Extract the (x, y) coordinate from the center of the cell holding the provided text.  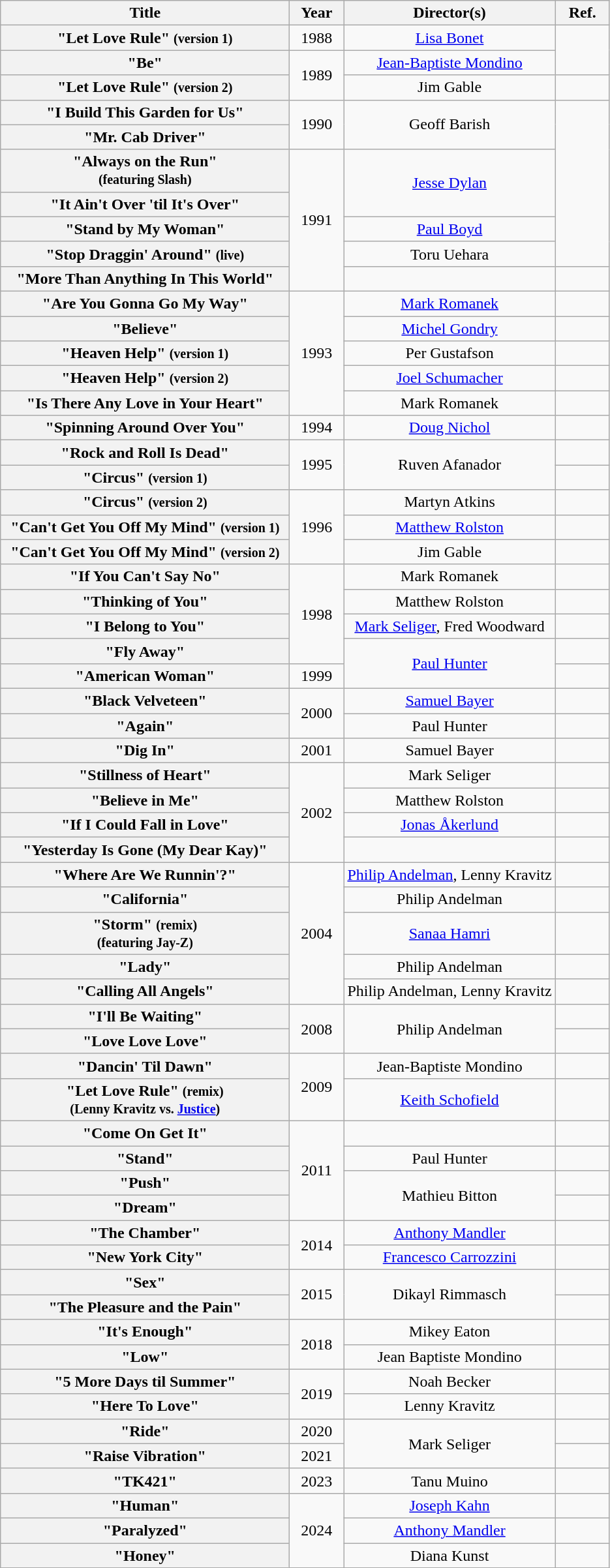
2000 (317, 713)
"Black Velveteen" (145, 701)
Joseph Kahn (450, 1505)
Jesse Dylan (450, 183)
"Storm" (remix)(featuring Jay-Z) (145, 933)
Francesco Carrozzini (450, 1258)
1988 (317, 38)
"Human" (145, 1505)
"Stop Draggin' Around" (live) (145, 254)
Title (145, 13)
"New York City" (145, 1258)
"Thinking of You" (145, 601)
"Honey" (145, 1556)
2004 (317, 933)
Mark Seliger, Fred Woodward (450, 626)
"Sex" (145, 1282)
2011 (317, 1170)
Paul Boyd (450, 229)
Doug Nichol (450, 428)
2020 (317, 1431)
"American Woman" (145, 676)
"Where Are We Runnin'?" (145, 875)
1990 (317, 125)
1991 (317, 220)
2021 (317, 1456)
"Again" (145, 726)
"Can't Get You Off My Mind" (version 1) (145, 527)
"Lady" (145, 967)
Dikayl Rimmasch (450, 1295)
1993 (317, 353)
Keith Schofield (450, 1100)
Martyn Atkins (450, 502)
Year (317, 13)
"More Than Anything In This World" (145, 279)
"It's Enough" (145, 1332)
2024 (317, 1530)
"I'll Be Waiting" (145, 1016)
Mathieu Bitton (450, 1196)
"Raise Vibration" (145, 1456)
2015 (317, 1295)
"I Belong to You" (145, 626)
"Circus" (version 2) (145, 502)
"Dream" (145, 1208)
Ref. (582, 13)
"Dancin' Til Dawn" (145, 1066)
Jonas Åkerlund (450, 825)
2002 (317, 813)
"Is There Any Love in Your Heart" (145, 403)
"Here To Love" (145, 1406)
2001 (317, 751)
"Stand by My Woman" (145, 229)
1996 (317, 527)
"Can't Get You Off My Mind" (version 2) (145, 552)
Per Gustafson (450, 354)
"Stillness of Heart" (145, 776)
2008 (317, 1029)
1995 (317, 465)
"Are You Gonna Go My Way" (145, 303)
"Heaven Help" (version 1) (145, 354)
"The Pleasure and the Pain" (145, 1307)
1989 (317, 75)
Toru Uehara (450, 254)
Mikey Eaton (450, 1332)
Ruven Afanador (450, 465)
"Believe in Me" (145, 800)
1998 (317, 614)
"The Chamber" (145, 1233)
"Let Love Rule" (version 2) (145, 87)
Sanaa Hamri (450, 933)
"Paralyzed" (145, 1530)
"Mr. Cab Driver" (145, 137)
"Be" (145, 63)
2019 (317, 1394)
"Spinning Around Over You" (145, 428)
"Low" (145, 1357)
"Stand" (145, 1158)
"Calling All Angels" (145, 991)
"Yesterday Is Gone (My Dear Kay)" (145, 850)
1994 (317, 428)
2018 (317, 1344)
"Fly Away" (145, 651)
Joel Schumacher (450, 378)
Diana Kunst (450, 1556)
"Circus" (version 1) (145, 477)
"Ride" (145, 1431)
"Dig In" (145, 751)
"5 More Days til Summer" (145, 1381)
"Let Love Rule" (remix)(Lenny Kravitz vs. Justice) (145, 1100)
"California" (145, 899)
"Believe" (145, 328)
"If I Could Fall in Love" (145, 825)
2014 (317, 1245)
"If You Can't Say No" (145, 577)
1999 (317, 676)
Geoff Barish (450, 125)
Tanu Muino (450, 1481)
"I Build This Garden for Us" (145, 112)
Michel Gondry (450, 328)
Director(s) (450, 13)
"Heaven Help" (version 2) (145, 378)
Lenny Kravitz (450, 1406)
"TK421" (145, 1481)
Noah Becker (450, 1381)
"Love Love Love" (145, 1041)
"Let Love Rule" (version 1) (145, 38)
"Push" (145, 1183)
Jean Baptiste Mondino (450, 1357)
"Rock and Roll Is Dead" (145, 453)
"It Ain't Over 'til It's Over" (145, 204)
2023 (317, 1481)
"Come On Get It" (145, 1133)
"Always on the Run"(featuring Slash) (145, 171)
Lisa Bonet (450, 38)
2009 (317, 1087)
